Scan for the cell matching the given text and deliver its [x, y] coordinate at center. 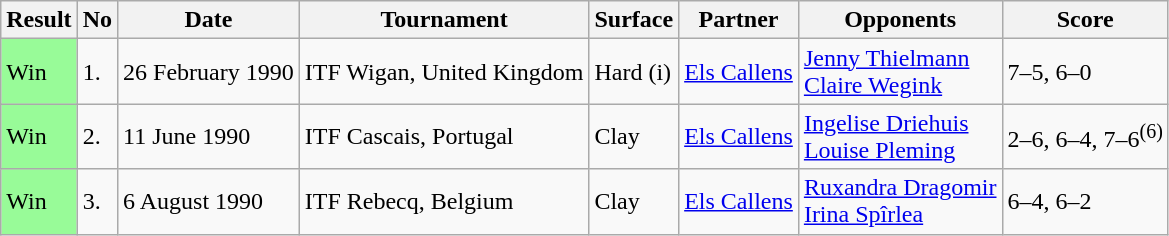
11 June 1990 [209, 136]
Tournament [444, 20]
Result [39, 20]
Ingelise Driehuis Louise Pleming [900, 136]
Ruxandra Dragomir Irina Spîrlea [900, 202]
ITF Rebecq, Belgium [444, 202]
6 August 1990 [209, 202]
Opponents [900, 20]
2. [97, 136]
7–5, 6–0 [1085, 72]
ITF Cascais, Portugal [444, 136]
Surface [634, 20]
3. [97, 202]
Date [209, 20]
No [97, 20]
ITF Wigan, United Kingdom [444, 72]
Partner [739, 20]
Score [1085, 20]
6–4, 6–2 [1085, 202]
Jenny Thielmann Claire Wegink [900, 72]
26 February 1990 [209, 72]
1. [97, 72]
Hard (i) [634, 72]
2–6, 6–4, 7–6(6) [1085, 136]
